Output the [X, Y] coordinate of the center of the cell containing the given text.  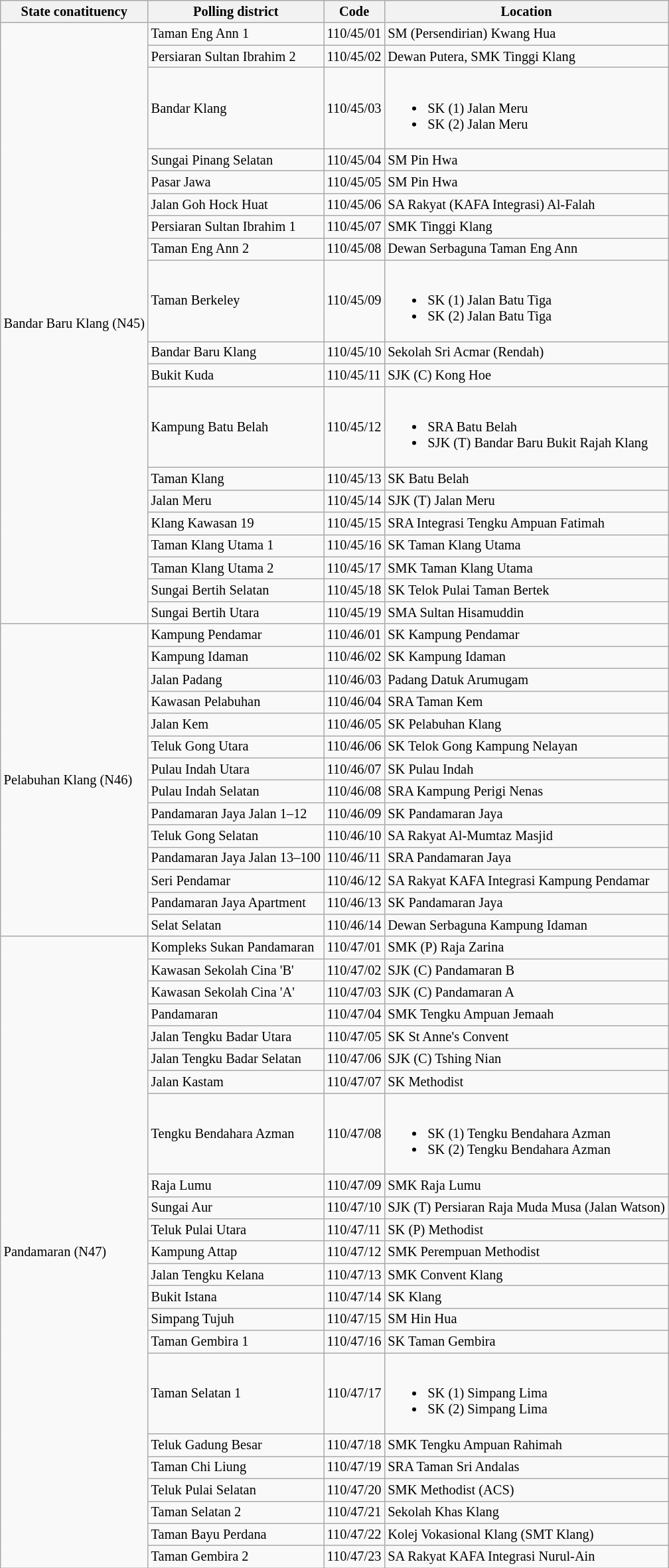
110/47/03 [354, 992]
110/46/04 [354, 702]
110/47/11 [354, 1230]
110/47/22 [354, 1534]
SMA Sultan Hisamuddin [526, 612]
SM (Persendirian) Kwang Hua [526, 34]
Kawasan Pelabuhan [236, 702]
110/45/16 [354, 545]
Kampung Idaman [236, 657]
SA Rakyat Al-Mumtaz Masjid [526, 836]
SK Telok Pulai Taman Bertek [526, 590]
110/46/06 [354, 747]
Teluk Gadung Besar [236, 1445]
SK Batu Belah [526, 478]
Jalan Kem [236, 724]
SMK Perempuan Methodist [526, 1252]
SK Kampung Idaman [526, 657]
SK (1) Jalan Batu TigaSK (2) Jalan Batu Tiga [526, 301]
Taman Eng Ann 1 [236, 34]
110/45/15 [354, 524]
110/46/13 [354, 903]
Sungai Bertih Selatan [236, 590]
Taman Chi Liung [236, 1467]
Taman Selatan 2 [236, 1512]
SK Pelabuhan Klang [526, 724]
110/47/04 [354, 1015]
Pelabuhan Klang (N46) [74, 780]
110/45/13 [354, 478]
110/47/08 [354, 1133]
SK Taman Klang Utama [526, 545]
SM Hin Hua [526, 1319]
SMK Convent Klang [526, 1275]
Taman Klang [236, 478]
110/46/09 [354, 814]
Selat Selatan [236, 925]
110/45/01 [354, 34]
Bandar Klang [236, 107]
110/47/23 [354, 1557]
110/45/06 [354, 204]
Raja Lumu [236, 1185]
SK Methodist [526, 1082]
SJK (C) Pandamaran A [526, 992]
Polling district [236, 11]
110/47/20 [354, 1490]
110/45/08 [354, 249]
110/46/02 [354, 657]
Taman Gembira 2 [236, 1557]
State conatituency [74, 11]
Kawasan Sekolah Cina 'B' [236, 970]
110/47/15 [354, 1319]
Pasar Jawa [236, 182]
Taman Bayu Perdana [236, 1534]
SK (P) Methodist [526, 1230]
110/47/16 [354, 1342]
Kolej Vokasional Klang (SMT Klang) [526, 1534]
110/47/10 [354, 1208]
SA Rakyat (KAFA Integrasi) Al-Falah [526, 204]
Pulau Indah Selatan [236, 791]
SJK (C) Pandamaran B [526, 970]
Tengku Bendahara Azman [236, 1133]
SJK (T) Persiaran Raja Muda Musa (Jalan Watson) [526, 1208]
SJK (T) Jalan Meru [526, 501]
SK (1) Simpang LimaSK (2) Simpang Lima [526, 1393]
Taman Selatan 1 [236, 1393]
Kampung Attap [236, 1252]
110/46/08 [354, 791]
110/46/10 [354, 836]
Dewan Serbaguna Taman Eng Ann [526, 249]
Pandamaran Jaya Jalan 1–12 [236, 814]
Sungai Bertih Utara [236, 612]
SRA Pandamaran Jaya [526, 858]
Bukit Kuda [236, 375]
Simpang Tujuh [236, 1319]
110/46/01 [354, 635]
Pandamaran Jaya Apartment [236, 903]
SK Klang [526, 1297]
Klang Kawasan 19 [236, 524]
SRA Taman Kem [526, 702]
SMK Raja Lumu [526, 1185]
SMK Tengku Ampuan Rahimah [526, 1445]
Taman Eng Ann 2 [236, 249]
110/47/07 [354, 1082]
SA Rakyat KAFA Integrasi Kampung Pendamar [526, 881]
Teluk Pulai Selatan [236, 1490]
Sungai Aur [236, 1208]
110/47/19 [354, 1467]
Sungai Pinang Selatan [236, 160]
Taman Berkeley [236, 301]
110/47/13 [354, 1275]
110/45/17 [354, 568]
SMK Taman Klang Utama [526, 568]
SJK (C) Kong Hoe [526, 375]
Jalan Tengku Badar Selatan [236, 1059]
110/45/05 [354, 182]
110/45/11 [354, 375]
Jalan Kastam [236, 1082]
SMK Methodist (ACS) [526, 1490]
Pulau Indah Utara [236, 769]
Persiaran Sultan Ibrahim 1 [236, 227]
SK Pulau Indah [526, 769]
SMK (P) Raja Zarina [526, 948]
Kompleks Sukan Pandamaran [236, 948]
SA Rakyat KAFA Integrasi Nurul-Ain [526, 1557]
110/47/21 [354, 1512]
SRA Kampung Perigi Nenas [526, 791]
Taman Klang Utama 1 [236, 545]
Kampung Pendamar [236, 635]
Sekolah Khas Klang [526, 1512]
SRA Batu BelahSJK (T) Bandar Baru Bukit Rajah Klang [526, 427]
110/47/02 [354, 970]
110/47/06 [354, 1059]
Teluk Gong Utara [236, 747]
Bukit Istana [236, 1297]
SMK Tinggi Klang [526, 227]
Jalan Goh Hock Huat [236, 204]
Jalan Tengku Badar Utara [236, 1037]
110/45/09 [354, 301]
Teluk Gong Selatan [236, 836]
Jalan Tengku Kelana [236, 1275]
SK (1) Tengku Bendahara AzmanSK (2) Tengku Bendahara Azman [526, 1133]
110/45/18 [354, 590]
110/46/07 [354, 769]
110/45/19 [354, 612]
SRA Integrasi Tengku Ampuan Fatimah [526, 524]
Code [354, 11]
Bandar Baru Klang (N45) [74, 323]
Teluk Pulai Utara [236, 1230]
Taman Klang Utama 2 [236, 568]
Sekolah Sri Acmar (Rendah) [526, 352]
Persiaran Sultan Ibrahim 2 [236, 56]
SK Kampung Pendamar [526, 635]
110/47/05 [354, 1037]
110/46/03 [354, 679]
SK (1) Jalan MeruSK (2) Jalan Meru [526, 107]
Jalan Meru [236, 501]
SK St Anne's Convent [526, 1037]
Bandar Baru Klang [236, 352]
110/45/02 [354, 56]
110/45/04 [354, 160]
110/46/12 [354, 881]
110/45/14 [354, 501]
SRA Taman Sri Andalas [526, 1467]
110/47/09 [354, 1185]
110/47/14 [354, 1297]
Kampung Batu Belah [236, 427]
SMK Tengku Ampuan Jemaah [526, 1015]
SK Taman Gembira [526, 1342]
110/47/18 [354, 1445]
Pandamaran Jaya Jalan 13–100 [236, 858]
Padang Datuk Arumugam [526, 679]
Taman Gembira 1 [236, 1342]
110/46/05 [354, 724]
110/47/12 [354, 1252]
Location [526, 11]
Jalan Padang [236, 679]
110/45/12 [354, 427]
110/47/01 [354, 948]
Pandamaran [236, 1015]
Pandamaran (N47) [74, 1252]
Kawasan Sekolah Cina 'A' [236, 992]
110/46/11 [354, 858]
Dewan Putera, SMK Tinggi Klang [526, 56]
Dewan Serbaguna Kampung Idaman [526, 925]
SK Telok Gong Kampung Nelayan [526, 747]
110/45/07 [354, 227]
110/45/10 [354, 352]
SJK (C) Tshing Nian [526, 1059]
110/45/03 [354, 107]
110/47/17 [354, 1393]
Seri Pendamar [236, 881]
110/46/14 [354, 925]
